For the text-containing cell, return its midpoint in (x, y) coordinate format. 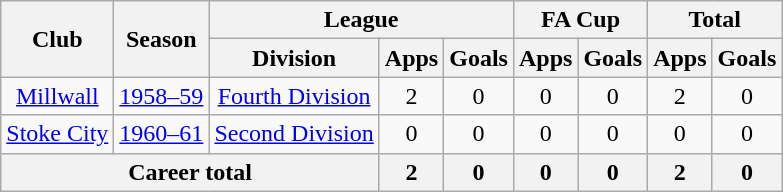
Career total (190, 172)
1960–61 (162, 134)
1958–59 (162, 96)
League (362, 20)
Second Division (294, 134)
Stoke City (58, 134)
Division (294, 58)
Total (715, 20)
Fourth Division (294, 96)
FA Cup (580, 20)
Club (58, 39)
Millwall (58, 96)
Season (162, 39)
